Detect which cell encompasses the target text, then output its [x, y] center coordinate. 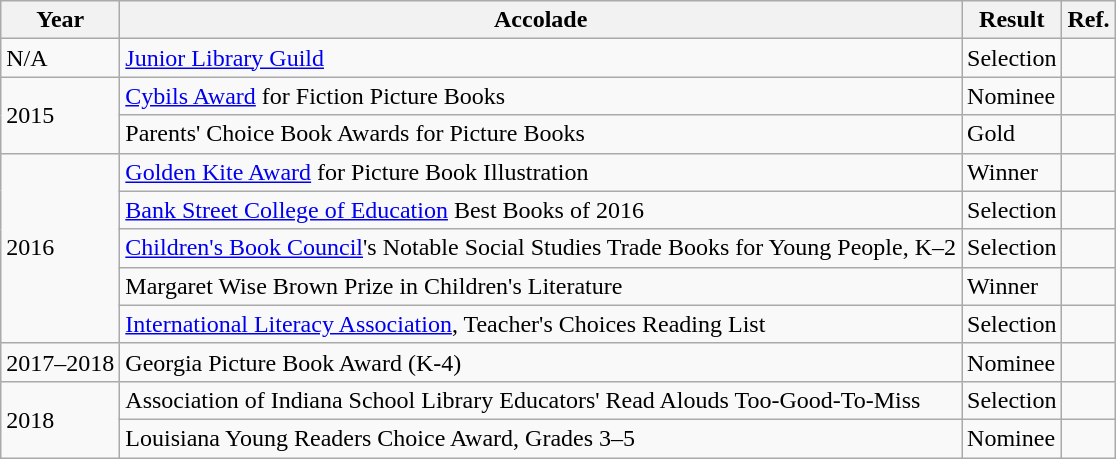
Ref. [1088, 20]
Cybils Award for Fiction Picture Books [541, 96]
2015 [60, 115]
Parents' Choice Book Awards for Picture Books [541, 134]
Margaret Wise Brown Prize in Children's Literature [541, 286]
Golden Kite Award for Picture Book Illustration [541, 172]
Result [1012, 20]
Year [60, 20]
Bank Street College of Education Best Books of 2016 [541, 210]
Louisiana Young Readers Choice Award, Grades 3–5 [541, 438]
N/A [60, 58]
Accolade [541, 20]
Georgia Picture Book Award (K-4) [541, 362]
Gold [1012, 134]
2018 [60, 419]
Association of Indiana School Library Educators' Read Alouds Too-Good-To-Miss [541, 400]
2017–2018 [60, 362]
Children's Book Council's Notable Social Studies Trade Books for Young People, K–2 [541, 248]
Junior Library Guild [541, 58]
International Literacy Association, Teacher's Choices Reading List [541, 324]
2016 [60, 248]
